Provide the [x, y] coordinate of the cell's center where the given text is located.  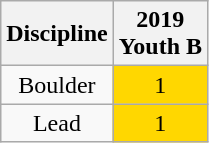
2019Youth B [160, 34]
Boulder [57, 85]
Lead [57, 123]
Discipline [57, 34]
